Extract the (X, Y) coordinate from the center of the cell holding the provided text.  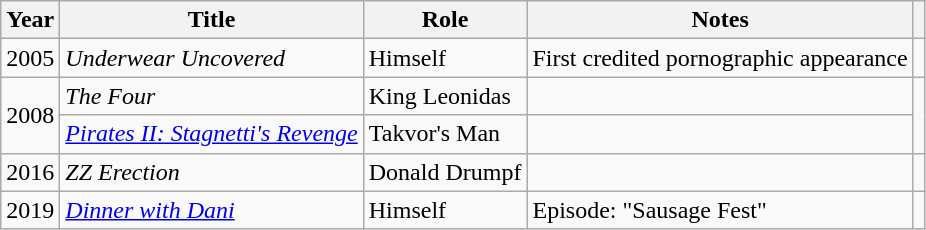
First credited pornographic appearance (720, 58)
Role (445, 20)
2019 (30, 210)
Dinner with Dani (212, 210)
Takvor's Man (445, 134)
2016 (30, 172)
Underwear Uncovered (212, 58)
Notes (720, 20)
King Leonidas (445, 96)
Title (212, 20)
The Four (212, 96)
ZZ Erection (212, 172)
Donald Drumpf (445, 172)
Pirates II: Stagnetti's Revenge (212, 134)
2008 (30, 115)
Year (30, 20)
Episode: "Sausage Fest" (720, 210)
2005 (30, 58)
